Detect which cell encompasses the target text, then output its [x, y] center coordinate. 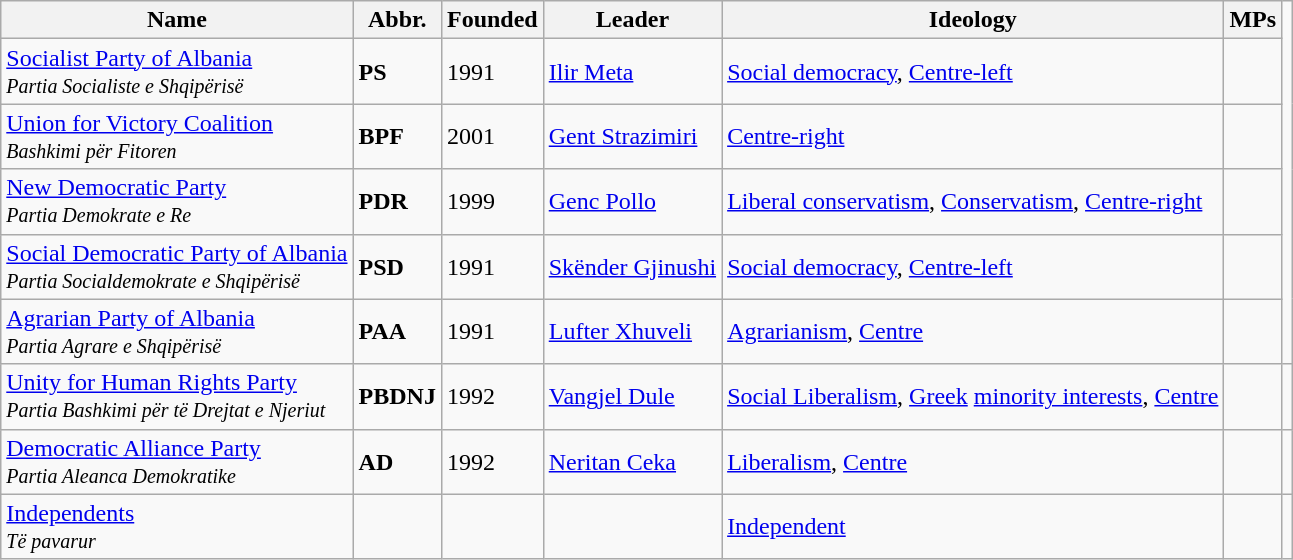
Agrarian Party of AlbaniaPartia Agrare e Shqipërisë [177, 332]
Liberalism, Centre [973, 462]
Gent Strazimiri [632, 136]
PBDNJ [397, 396]
PS [397, 72]
Democratic Alliance PartyPartia Aleanca Demokratike [177, 462]
Skënder Gjinushi [632, 266]
Unity for Human Rights PartyPartia Bashkimi për të Drejtat e Njeriut [177, 396]
PSD [397, 266]
1999 [492, 202]
Social Liberalism, Greek minority interests, Centre [973, 396]
Independent [973, 526]
Neritan Ceka [632, 462]
Name [177, 20]
Ideology [973, 20]
Social Democratic Party of AlbaniaPartia Socialdemokrate e Shqipërisë [177, 266]
Liberal conservatism, Conservatism, Centre-right [973, 202]
Agrarianism, Centre [973, 332]
Genc Pollo [632, 202]
Leader [632, 20]
Vangjel Dule [632, 396]
Ilir Meta [632, 72]
BPF [397, 136]
IndependentsTë pavarur [177, 526]
2001 [492, 136]
Abbr. [397, 20]
Socialist Party of AlbaniaPartia Socialiste e Shqipërisë [177, 72]
New Democratic PartyPartia Demokrate e Re [177, 202]
Lufter Xhuveli [632, 332]
Centre-right [973, 136]
Union for Victory CoalitionBashkimi për Fitoren [177, 136]
PAA [397, 332]
MPs [1253, 20]
PDR [397, 202]
AD [397, 462]
Founded [492, 20]
